Output the [X, Y] coordinate of the center of the cell containing the given text.  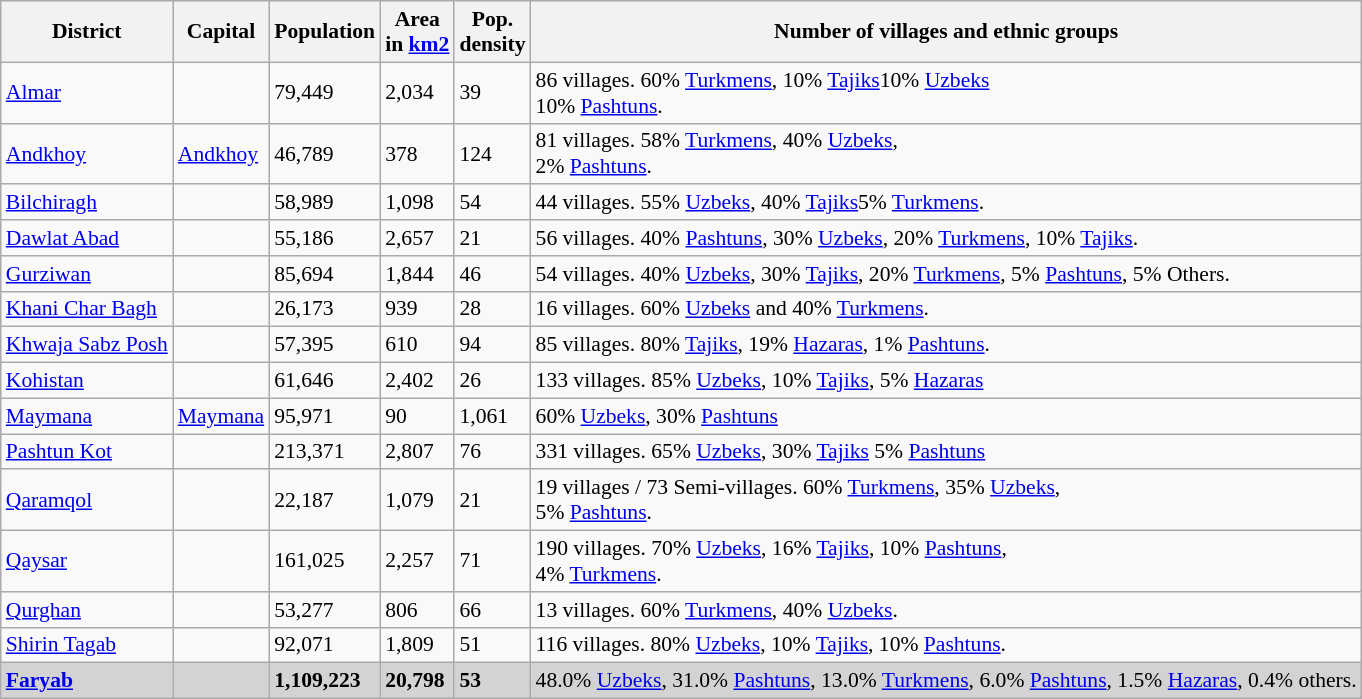
133 villages. 85% Uzbeks, 10% Tajiks, 5% Hazaras [946, 381]
Dawlat Abad [87, 238]
60% Uzbeks, 30% Pashtuns [946, 416]
Qaysar [87, 562]
331 villages. 65% Uzbeks, 30% Tajiks 5% Pashtuns [946, 452]
54 villages. 40% Uzbeks, 30% Tajiks, 20% Turkmens, 5% Pashtuns, 5% Others. [946, 274]
2,657 [417, 238]
939 [417, 309]
378 [417, 154]
48.0% Uzbeks, 31.0% Pashtuns, 13.0% Turkmens, 6.0% Pashtuns, 1.5% Hazaras, 0.4% others. [946, 681]
Pop.density [492, 32]
44 villages. 55% Uzbeks, 40% Tajiks5% Turkmens. [946, 203]
Population [324, 32]
1,109,223 [324, 681]
Qaramqol [87, 500]
85 villages. 80% Tajiks, 19% Hazaras, 1% Pashtuns. [946, 345]
94 [492, 345]
Gurziwan [87, 274]
Khwaja Sabz Posh [87, 345]
Shirin Tagab [87, 645]
16 villages. 60% Uzbeks and 40% Turkmens. [946, 309]
61,646 [324, 381]
Capital [221, 32]
190 villages. 70% Uzbeks, 16% Tajiks, 10% Pashtuns,4% Turkmens. [946, 562]
53 [492, 681]
Number of villages and ethnic groups [946, 32]
85,694 [324, 274]
95,971 [324, 416]
58,989 [324, 203]
116 villages. 80% Uzbeks, 10% Tajiks, 10% Pashtuns. [946, 645]
54 [492, 203]
1,844 [417, 274]
Faryab [87, 681]
2,034 [417, 92]
Qurghan [87, 610]
92,071 [324, 645]
71 [492, 562]
213,371 [324, 452]
55,186 [324, 238]
610 [417, 345]
53,277 [324, 610]
51 [492, 645]
13 villages. 60% Turkmens, 40% Uzbeks. [946, 610]
Bilchiragh [87, 203]
19 villages / 73 Semi-villages. 60% Turkmens, 35% Uzbeks,5% Pashtuns. [946, 500]
2,402 [417, 381]
46,789 [324, 154]
District [87, 32]
806 [417, 610]
79,449 [324, 92]
Almar [87, 92]
Kohistan [87, 381]
Areain km2 [417, 32]
81 villages. 58% Turkmens, 40% Uzbeks,2% Pashtuns. [946, 154]
2,807 [417, 452]
90 [417, 416]
Khani Char Bagh [87, 309]
161,025 [324, 562]
124 [492, 154]
39 [492, 92]
20,798 [417, 681]
1,079 [417, 500]
1,098 [417, 203]
1,809 [417, 645]
66 [492, 610]
56 villages. 40% Pashtuns, 30% Uzbeks, 20% Turkmens, 10% Tajiks. [946, 238]
57,395 [324, 345]
86 villages. 60% Turkmens, 10% Tajiks10% Uzbeks10% Pashtuns. [946, 92]
26 [492, 381]
28 [492, 309]
22,187 [324, 500]
26,173 [324, 309]
1,061 [492, 416]
Pashtun Kot [87, 452]
76 [492, 452]
2,257 [417, 562]
46 [492, 274]
